Return the (X, Y) coordinate for the center point of the cell that contains the specified text.  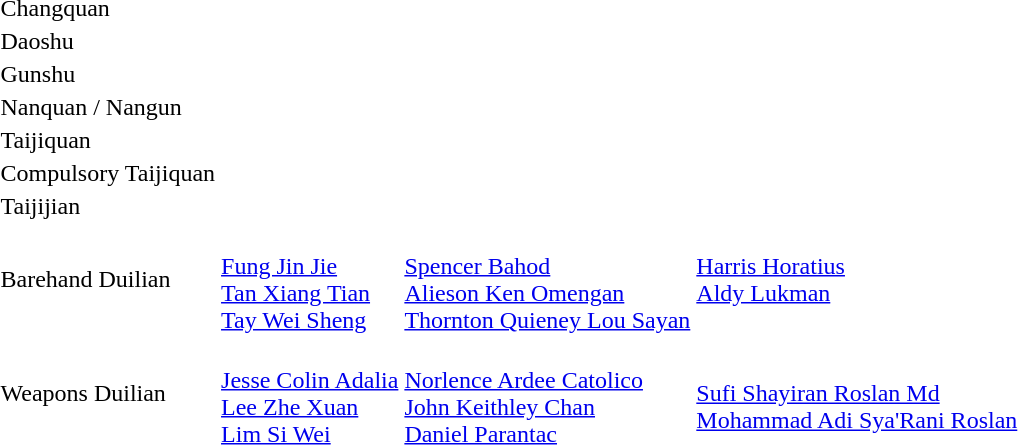
Spencer BahodAlieson Ken OmenganThornton Quieney Lou Sayan (548, 280)
Fung Jin JieTan Xiang TianTay Wei Sheng (310, 280)
